Identify which cell holds the provided text, then report its [x, y] central coordinate. 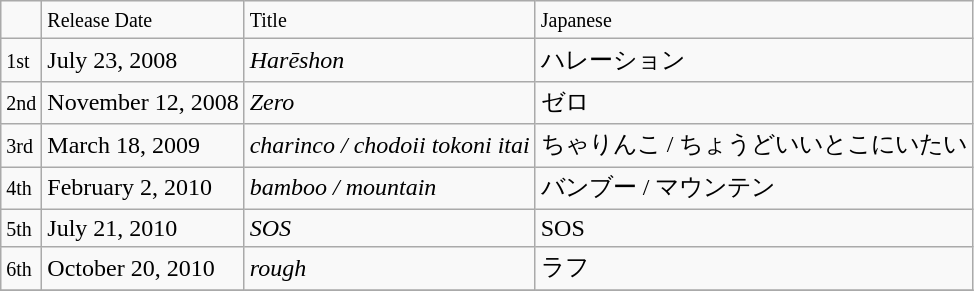
March 18, 2009 [143, 146]
February 2, 2010 [143, 188]
October 20, 2010 [143, 268]
Release Date [143, 20]
ちゃりんこ / ちょうどいいとこにいたい [754, 146]
bamboo / mountain [390, 188]
バンブー / マウンテン [754, 188]
Harēshon [390, 60]
rough [390, 268]
2nd [22, 102]
July 23, 2008 [143, 60]
Title [390, 20]
5th [22, 228]
July 21, 2010 [143, 228]
Japanese [754, 20]
ゼロ [754, 102]
Zero [390, 102]
3rd [22, 146]
6th [22, 268]
4th [22, 188]
ラフ [754, 268]
November 12, 2008 [143, 102]
ハレーション [754, 60]
1st [22, 60]
charinco / chodoii tokoni itai [390, 146]
